Identify which cell holds the provided text, then report its (x, y) central coordinate. 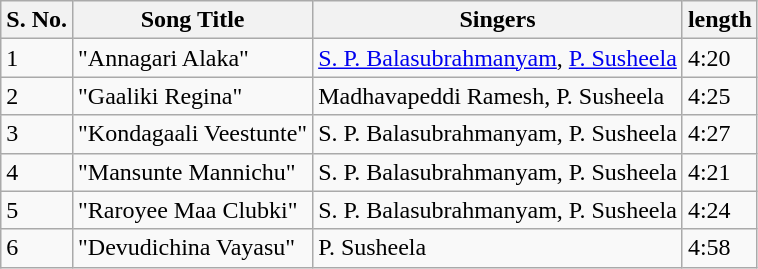
4:25 (720, 96)
"Gaaliki Regina" (192, 96)
Singers (498, 20)
4 (37, 172)
Madhavapeddi Ramesh, P. Susheela (498, 96)
"Annagari Alaka" (192, 58)
length (720, 20)
"Devudichina Vayasu" (192, 248)
5 (37, 210)
P. Susheela (498, 248)
6 (37, 248)
"Kondagaali Veestunte" (192, 134)
S. No. (37, 20)
4:21 (720, 172)
4:24 (720, 210)
4:58 (720, 248)
Song Title (192, 20)
2 (37, 96)
4:27 (720, 134)
"Raroyee Maa Clubki" (192, 210)
4:20 (720, 58)
3 (37, 134)
"Mansunte Mannichu" (192, 172)
1 (37, 58)
